Scan for the cell matching the given text and deliver its [X, Y] coordinate at center. 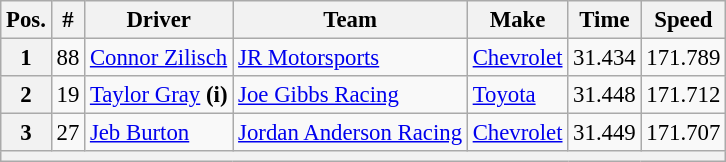
Driver [159, 20]
3 [26, 133]
88 [68, 58]
171.789 [684, 58]
Make [517, 20]
Time [604, 20]
Joe Gibbs Racing [350, 95]
2 [26, 95]
27 [68, 133]
Team [350, 20]
31.449 [604, 133]
19 [68, 95]
Connor Zilisch [159, 58]
31.448 [604, 95]
Jeb Burton [159, 133]
Toyota [517, 95]
Speed [684, 20]
JR Motorsports [350, 58]
31.434 [604, 58]
1 [26, 58]
# [68, 20]
Jordan Anderson Racing [350, 133]
171.712 [684, 95]
171.707 [684, 133]
Taylor Gray (i) [159, 95]
Pos. [26, 20]
